Provide the (X, Y) coordinate of the cell's center where the given text is located.  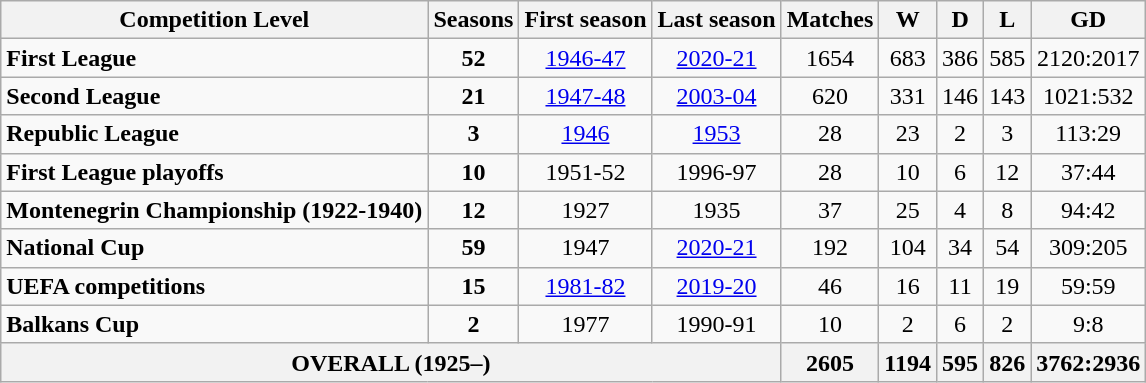
1953 (716, 134)
1990-91 (716, 324)
1947 (586, 248)
1194 (908, 362)
OVERALL (1925–) (391, 362)
21 (474, 96)
W (908, 20)
2120:2017 (1088, 58)
59 (474, 248)
59:59 (1088, 286)
2605 (830, 362)
1935 (716, 210)
Competition Level (214, 20)
8 (1008, 210)
L (1008, 20)
1927 (586, 210)
46 (830, 286)
23 (908, 134)
UEFA competitions (214, 286)
826 (1008, 362)
1654 (830, 58)
331 (908, 96)
9:8 (1088, 324)
15 (474, 286)
Last season (716, 20)
683 (908, 58)
First season (586, 20)
Republic League (214, 134)
Second League (214, 96)
National Cup (214, 248)
94:42 (1088, 210)
Seasons (474, 20)
3762:2936 (1088, 362)
11 (960, 286)
1996-97 (716, 172)
192 (830, 248)
146 (960, 96)
4 (960, 210)
585 (1008, 58)
1021:532 (1088, 96)
Matches (830, 20)
309:205 (1088, 248)
GD (1088, 20)
1951-52 (586, 172)
34 (960, 248)
D (960, 20)
1946-47 (586, 58)
386 (960, 58)
25 (908, 210)
Montenegrin Championship (1922-1940) (214, 210)
Balkans Cup (214, 324)
52 (474, 58)
595 (960, 362)
1946 (586, 134)
16 (908, 286)
113:29 (1088, 134)
104 (908, 248)
37:44 (1088, 172)
2003-04 (716, 96)
19 (1008, 286)
First League playoffs (214, 172)
620 (830, 96)
1947-48 (586, 96)
First League (214, 58)
1977 (586, 324)
54 (1008, 248)
37 (830, 210)
1981-82 (586, 286)
143 (1008, 96)
2019-20 (716, 286)
